From the cell containing the given text, extract its center point as (X, Y) coordinate. 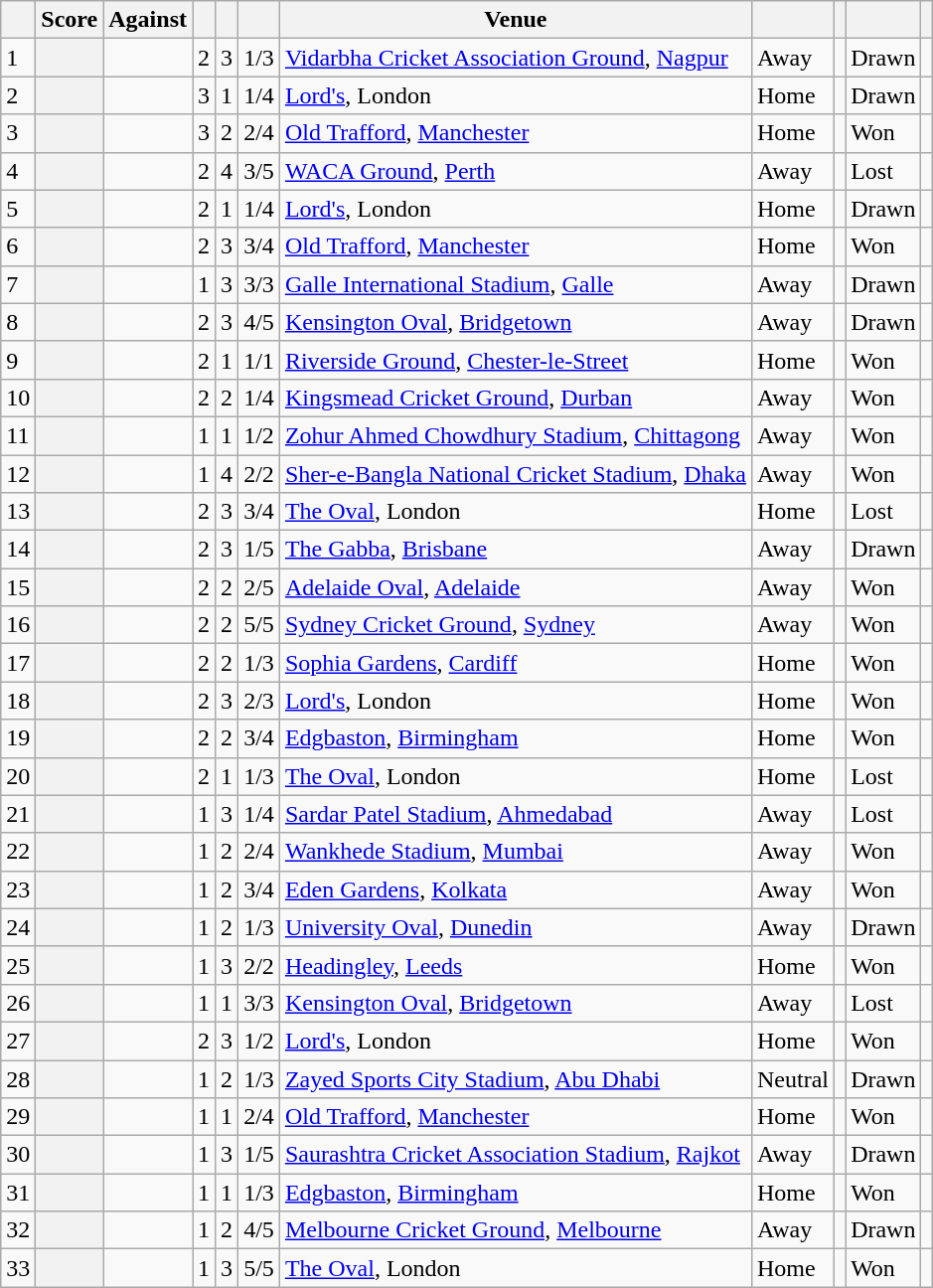
WACA Ground, Perth (515, 171)
13 (18, 512)
Galle International Stadium, Galle (515, 284)
23 (18, 889)
Zohur Ahmed Chowdhury Stadium, Chittagong (515, 435)
21 (18, 814)
9 (18, 360)
Vidarbha Cricket Association Ground, Nagpur (515, 58)
Sophia Gardens, Cardiff (515, 663)
22 (18, 852)
Kingsmead Cricket Ground, Durban (515, 398)
5 (18, 209)
2/5 (259, 587)
19 (18, 738)
18 (18, 701)
Sardar Patel Stadium, Ahmedabad (515, 814)
Adelaide Oval, Adelaide (515, 587)
Saurashtra Cricket Association Stadium, Rajkot (515, 1155)
26 (18, 1003)
3/5 (259, 171)
Venue (515, 20)
32 (18, 1230)
University Oval, Dunedin (515, 927)
28 (18, 1078)
14 (18, 550)
Wankhede Stadium, Mumbai (515, 852)
7 (18, 284)
1/1 (259, 360)
Melbourne Cricket Ground, Melbourne (515, 1230)
20 (18, 776)
29 (18, 1117)
Zayed Sports City Stadium, Abu Dhabi (515, 1078)
10 (18, 398)
Score (70, 20)
12 (18, 474)
Eden Gardens, Kolkata (515, 889)
Headingley, Leeds (515, 965)
17 (18, 663)
The Gabba, Brisbane (515, 550)
6 (18, 246)
24 (18, 927)
Against (148, 20)
8 (18, 322)
2/3 (259, 701)
11 (18, 435)
Neutral (793, 1078)
25 (18, 965)
27 (18, 1041)
15 (18, 587)
Riverside Ground, Chester-le-Street (515, 360)
31 (18, 1193)
33 (18, 1268)
30 (18, 1155)
Sydney Cricket Ground, Sydney (515, 625)
Sher-e-Bangla National Cricket Stadium, Dhaka (515, 474)
16 (18, 625)
